Locate the cell with the specified text and output its [x, y] center coordinate. 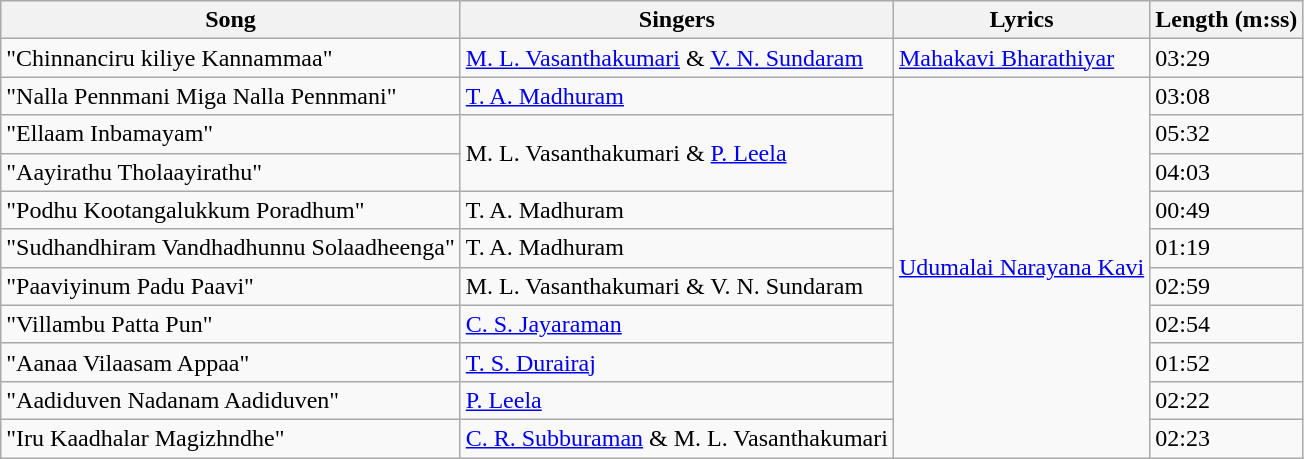
03:08 [1226, 96]
"Iru Kaadhalar Magizhndhe" [230, 438]
"Villambu Patta Pun" [230, 324]
02:59 [1226, 286]
01:19 [1226, 248]
00:49 [1226, 210]
Song [230, 20]
"Aadiduven Nadanam Aadiduven" [230, 400]
Length (m:ss) [1226, 20]
T. S. Durairaj [676, 362]
M. L. Vasanthakumari & P. Leela [676, 153]
"Chinnanciru kiliye Kannammaa" [230, 58]
03:29 [1226, 58]
C. R. Subburaman & M. L. Vasanthakumari [676, 438]
Mahakavi Bharathiyar [1021, 58]
C. S. Jayaraman [676, 324]
"Sudhandhiram Vandhadhunnu Solaadheenga" [230, 248]
"Aayirathu Tholaayirathu" [230, 172]
Udumalai Narayana Kavi [1021, 268]
04:03 [1226, 172]
"Paaviyinum Padu Paavi" [230, 286]
"Ellaam Inbamayam" [230, 134]
02:22 [1226, 400]
Singers [676, 20]
02:23 [1226, 438]
Lyrics [1021, 20]
01:52 [1226, 362]
P. Leela [676, 400]
"Nalla Pennmani Miga Nalla Pennmani" [230, 96]
02:54 [1226, 324]
05:32 [1226, 134]
"Aanaa Vilaasam Appaa" [230, 362]
"Podhu Kootangalukkum Poradhum" [230, 210]
